Locate the cell with the specified text and output its [x, y] center coordinate. 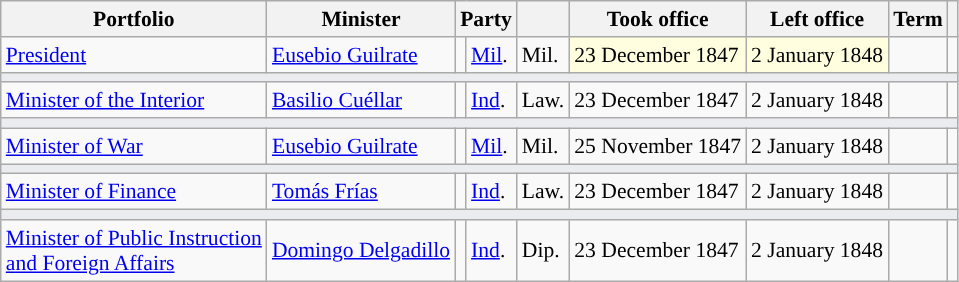
Basilio Cuéllar [361, 101]
25 November 1847 [658, 146]
Minister of the Interior [134, 101]
Term [918, 19]
Minister of War [134, 146]
Dip. [543, 250]
Took office [658, 19]
Tomás Frías [361, 192]
Minister of Public Instructionand Foreign Affairs [134, 250]
Domingo Delgadillo [361, 250]
President [134, 55]
Minister [361, 19]
Minister of Finance [134, 192]
Portfolio [134, 19]
Left office [817, 19]
Party [486, 19]
